Extract the [X, Y] coordinate from the center of the cell holding the provided text.  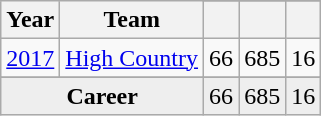
High Country [132, 58]
Team [132, 20]
Career [102, 96]
Year [30, 20]
2017 [30, 58]
